Identify which cell holds the provided text, then report its [X, Y] central coordinate. 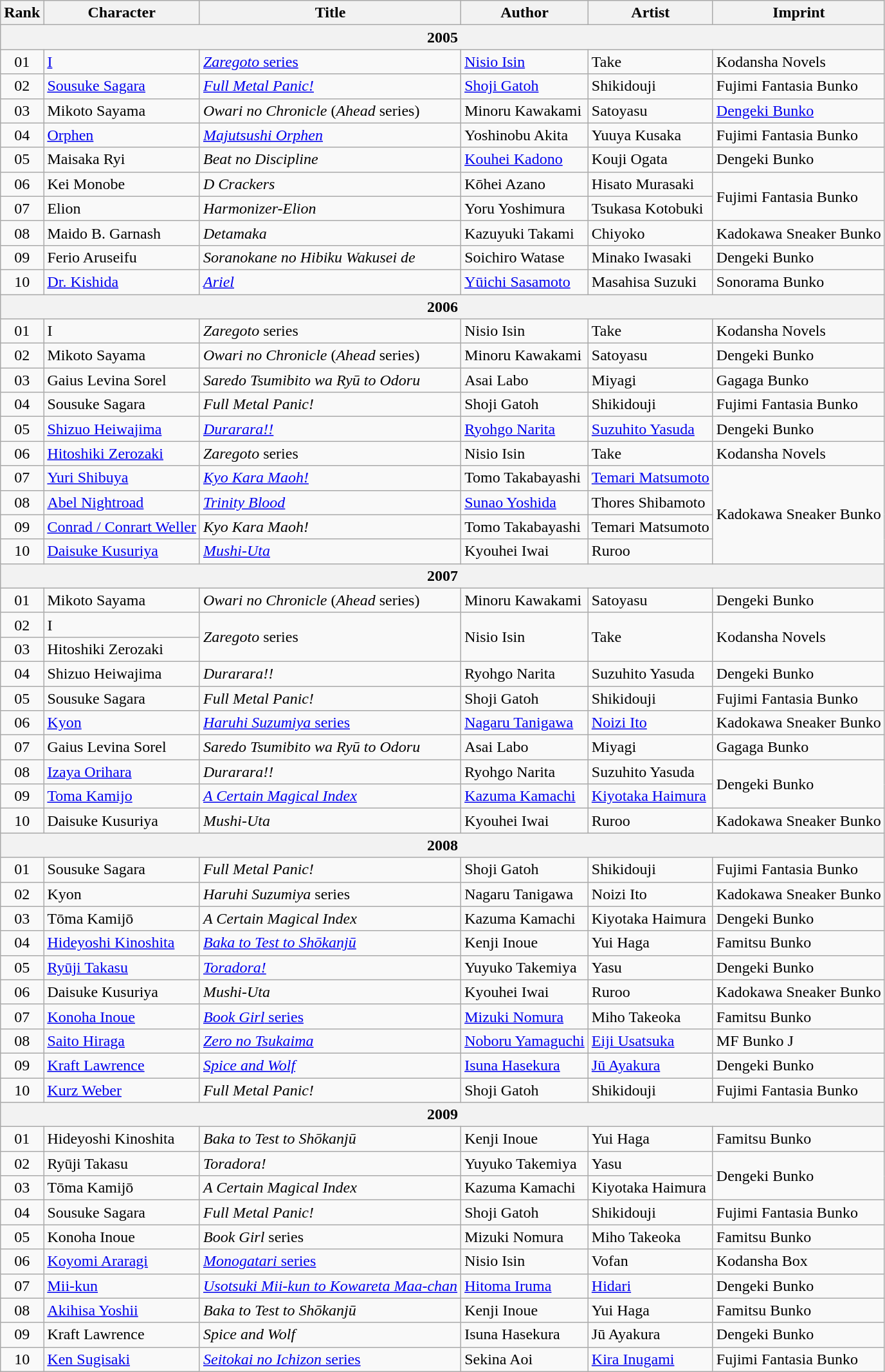
Yuri Shibuya [122, 478]
Tsukasa Kotobuki [650, 208]
Orphen [122, 135]
Majutsushi Orphen [330, 135]
Maisaka Ryi [122, 160]
Imprint [799, 13]
Detamaka [330, 233]
Yūichi Sasamoto [525, 282]
Kōhei Azano [525, 184]
Yoshinobu Akita [525, 135]
Elion [122, 208]
Hitoma Iruma [525, 1286]
Harmonizer-Elion [330, 208]
Sekina Aoi [525, 1359]
Kodansha Box [799, 1261]
Soichiro Watase [525, 257]
Yuuya Kusaka [650, 135]
2005 [442, 37]
Saito Hiraga [122, 1041]
Kouhei Kadono [525, 160]
Seitokai no Ichizon series [330, 1359]
Masahisa Suzuki [650, 282]
Koyomi Araragi [122, 1261]
Hidari [650, 1286]
Yoru Yoshimura [525, 208]
Ariel [330, 282]
Kira Inugami [650, 1359]
Sonorama Bunko [799, 282]
Kei Monobe [122, 184]
Abel Nightroad [122, 502]
Character [122, 13]
Hisato Murasaki [650, 184]
D Crackers [330, 184]
Minako Iwasaki [650, 257]
Monogatari series [330, 1261]
Kurz Weber [122, 1090]
Author [525, 13]
Conrad / Conrart Weller [122, 527]
2007 [442, 576]
Ferio Aruseifu [122, 257]
Dr. Kishida [122, 282]
2008 [442, 845]
Ken Sugisaki [122, 1359]
Thores Shibamoto [650, 502]
Soranokane no Hibiku Wakusei de [330, 257]
Noboru Yamaguchi [525, 1041]
Vofan [650, 1261]
Eiji Usatsuka [650, 1041]
MF Bunko J [799, 1041]
2009 [442, 1115]
Title [330, 13]
Kazuyuki Takami [525, 233]
Artist [650, 13]
Zero no Tsukaima [330, 1041]
Toma Kamijo [122, 796]
Chiyoko [650, 233]
Kouji Ogata [650, 160]
2006 [442, 307]
Akihisa Yoshii [122, 1310]
Rank [22, 13]
Maido B. Garnash [122, 233]
Usotsuki Mii-kun to Kowareta Maa-chan [330, 1286]
Beat no Discipline [330, 160]
Mii-kun [122, 1286]
Izaya Orihara [122, 772]
Trinity Blood [330, 502]
Sunao Yoshida [525, 502]
